Output the (x, y) coordinate of the center of the cell containing the given text.  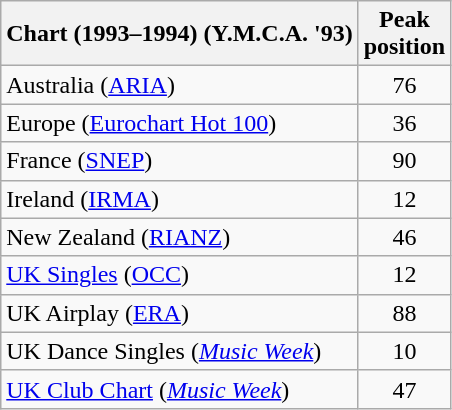
Europe (Eurochart Hot 100) (180, 123)
Australia (ARIA) (180, 85)
Peakposition (404, 34)
UK Dance Singles (Music Week) (180, 351)
UK Airplay (ERA) (180, 313)
France (SNEP) (180, 161)
UK Club Chart (Music Week) (180, 389)
Ireland (IRMA) (180, 199)
46 (404, 237)
36 (404, 123)
10 (404, 351)
90 (404, 161)
76 (404, 85)
Chart (1993–1994) (Y.M.C.A. '93) (180, 34)
88 (404, 313)
UK Singles (OCC) (180, 275)
47 (404, 389)
New Zealand (RIANZ) (180, 237)
